Capture the cell that displays the provided text and extract its (x, y) central coordinate. 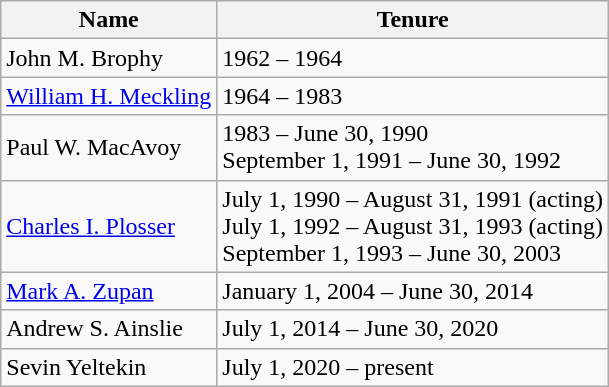
William H. Meckling (109, 96)
Charles I. Plosser (109, 226)
1964 – 1983 (413, 96)
Sevin Yeltekin (109, 367)
January 1, 2004 – June 30, 2014 (413, 291)
Andrew S. Ainslie (109, 329)
John M. Brophy (109, 58)
Mark A. Zupan (109, 291)
July 1, 2014 – June 30, 2020 (413, 329)
1983 – June 30, 1990September 1, 1991 – June 30, 1992 (413, 148)
Tenure (413, 20)
July 1, 2020 – present (413, 367)
Paul W. MacAvoy (109, 148)
July 1, 1990 – August 31, 1991 (acting)July 1, 1992 – August 31, 1993 (acting)September 1, 1993 – June 30, 2003 (413, 226)
1962 – 1964 (413, 58)
Name (109, 20)
